Return the [x, y] coordinate for the center point of the cell that contains the specified text.  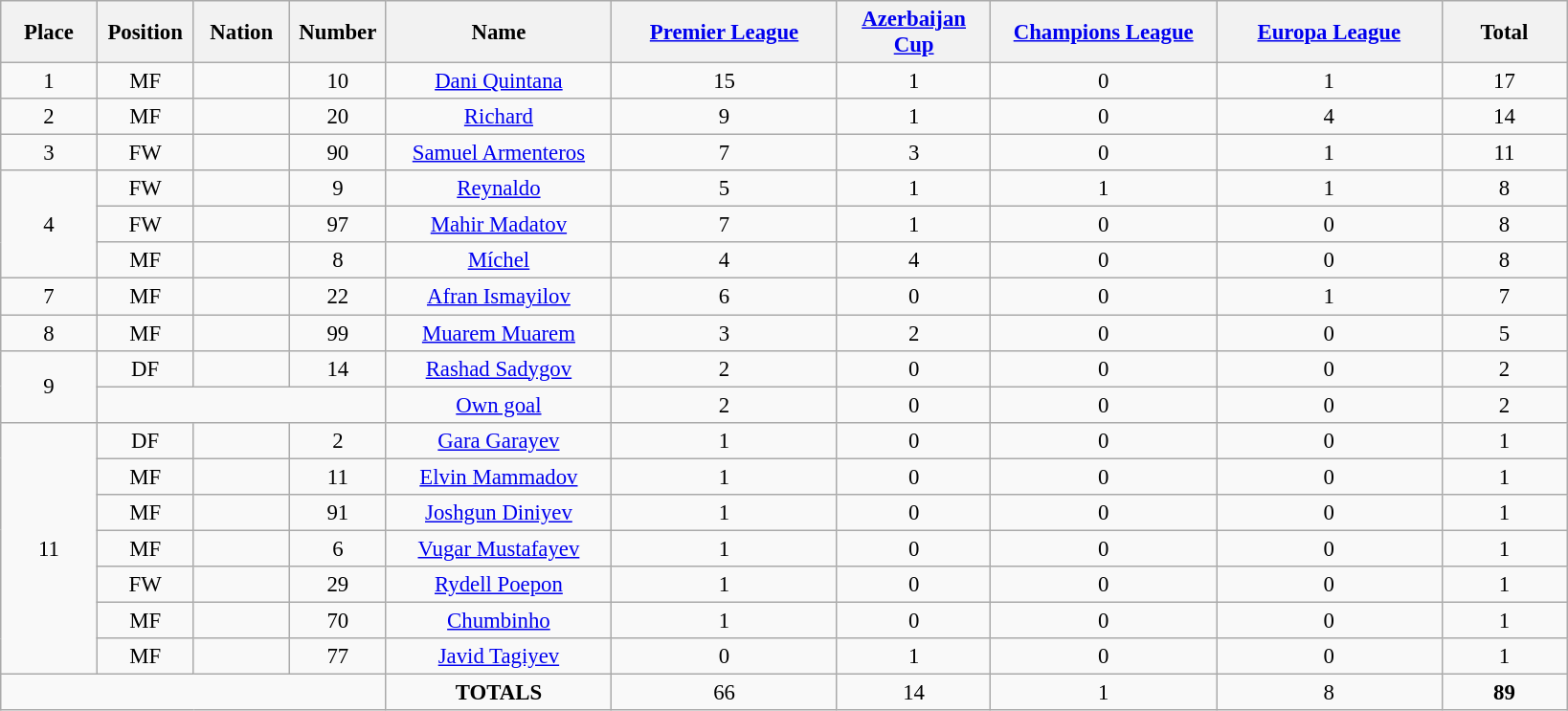
17 [1505, 81]
70 [339, 620]
89 [1505, 693]
Vugar Mustafayev [499, 548]
Richard [499, 117]
Mahir Madatov [499, 225]
Rashad Sadygov [499, 368]
66 [725, 693]
Place [50, 33]
Joshgun Diniyev [499, 513]
Míchel [499, 261]
Muarem Muarem [499, 333]
77 [339, 656]
22 [339, 297]
Reynaldo [499, 189]
Azerbaijan Cup [913, 33]
Javid Tagiyev [499, 656]
Gara Garayev [499, 440]
Total [1505, 33]
Afran Ismayilov [499, 297]
Number [339, 33]
99 [339, 333]
97 [339, 225]
Position [146, 33]
29 [339, 585]
Samuel Armenteros [499, 153]
90 [339, 153]
Own goal [499, 405]
10 [339, 81]
Elvin Mammadov [499, 477]
TOTALS [499, 693]
15 [725, 81]
Europa League [1329, 33]
Rydell Poepon [499, 585]
20 [339, 117]
91 [339, 513]
Dani Quintana [499, 81]
Name [499, 33]
Nation [241, 33]
Chumbinho [499, 620]
Premier League [725, 33]
Champions League [1104, 33]
